Identify which cell holds the provided text, then report its [X, Y] central coordinate. 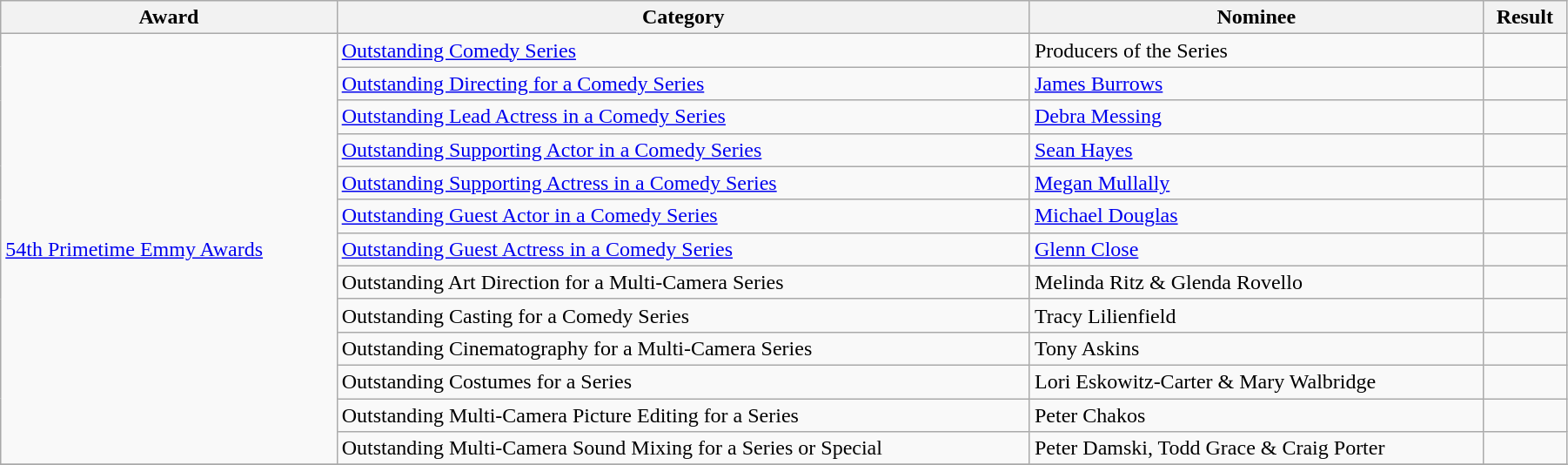
Tracy Lilienfield [1256, 315]
Outstanding Directing for a Comedy Series [683, 84]
Outstanding Costumes for a Series [683, 381]
Nominee [1256, 17]
Result [1524, 17]
Peter Chakos [1256, 415]
Tony Askins [1256, 348]
Outstanding Supporting Actress in a Comedy Series [683, 183]
Debra Messing [1256, 117]
Outstanding Art Direction for a Multi-Camera Series [683, 282]
Glenn Close [1256, 249]
Producers of the Series [1256, 51]
Sean Hayes [1256, 150]
Outstanding Casting for a Comedy Series [683, 315]
Peter Damski, Todd Grace & Craig Porter [1256, 448]
James Burrows [1256, 84]
Outstanding Cinematography for a Multi-Camera Series [683, 348]
Outstanding Multi-Camera Picture Editing for a Series [683, 415]
Category [683, 17]
Outstanding Multi-Camera Sound Mixing for a Series or Special [683, 448]
Megan Mullally [1256, 183]
Outstanding Guest Actress in a Comedy Series [683, 249]
54th Primetime Emmy Awards [169, 249]
Michael Douglas [1256, 216]
Outstanding Lead Actress in a Comedy Series [683, 117]
Outstanding Supporting Actor in a Comedy Series [683, 150]
Award [169, 17]
Melinda Ritz & Glenda Rovello [1256, 282]
Outstanding Guest Actor in a Comedy Series [683, 216]
Lori Eskowitz-Carter & Mary Walbridge [1256, 381]
Outstanding Comedy Series [683, 51]
